Determine the [X, Y] coordinate at the center of the cell enclosing the given text.  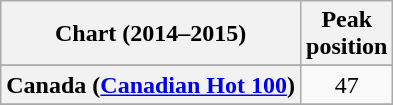
47 [347, 85]
Canada (Canadian Hot 100) [151, 85]
Peakposition [347, 34]
Chart (2014–2015) [151, 34]
